Scan for the cell matching the given text and deliver its (x, y) coordinate at center. 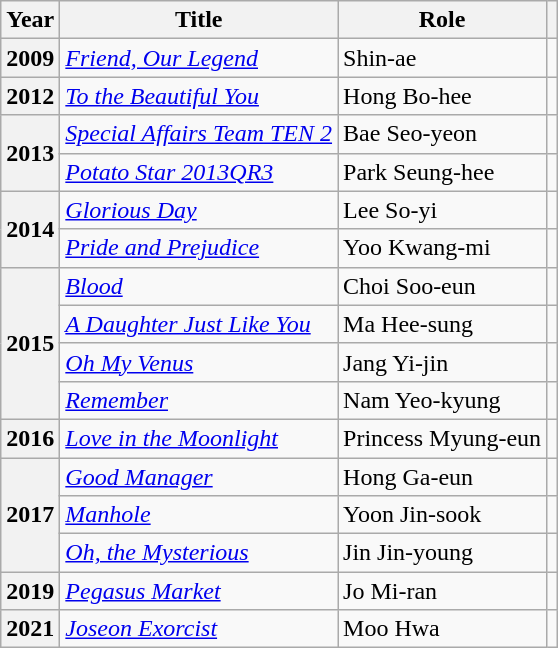
Jo Mi-ran (442, 591)
To the Beautiful You (199, 96)
Lee So-yi (442, 210)
Oh My Venus (199, 362)
Choi Soo-eun (442, 286)
2013 (30, 153)
Ma Hee-sung (442, 324)
Year (30, 20)
Yoo Kwang-mi (442, 248)
Manhole (199, 515)
2017 (30, 515)
Yoon Jin-sook (442, 515)
Hong Ga-eun (442, 477)
Blood (199, 286)
2009 (30, 58)
Park Seung-hee (442, 172)
Glorious Day (199, 210)
Special Affairs Team TEN 2 (199, 134)
Hong Bo-hee (442, 96)
Potato Star 2013QR3 (199, 172)
Friend, Our Legend (199, 58)
2012 (30, 96)
Oh, the Mysterious (199, 553)
Shin-ae (442, 58)
Remember (199, 400)
Joseon Exorcist (199, 629)
Role (442, 20)
A Daughter Just Like You (199, 324)
Pride and Prejudice (199, 248)
Good Manager (199, 477)
2021 (30, 629)
Princess Myung-eun (442, 438)
Love in the Moonlight (199, 438)
Nam Yeo-kyung (442, 400)
Pegasus Market (199, 591)
Moo Hwa (442, 629)
2016 (30, 438)
2015 (30, 343)
2014 (30, 229)
2019 (30, 591)
Bae Seo-yeon (442, 134)
Jin Jin-young (442, 553)
Title (199, 20)
Jang Yi-jin (442, 362)
